Detect which cell encompasses the target text, then output its [X, Y] center coordinate. 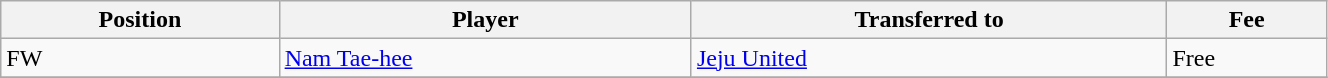
Position [140, 20]
FW [140, 58]
Player [485, 20]
Jeju United [929, 58]
Free [1247, 58]
Fee [1247, 20]
Transferred to [929, 20]
Nam Tae-hee [485, 58]
